Pinpoint the cell where the given text exists, returning its [x, y] midpoint coordinate. 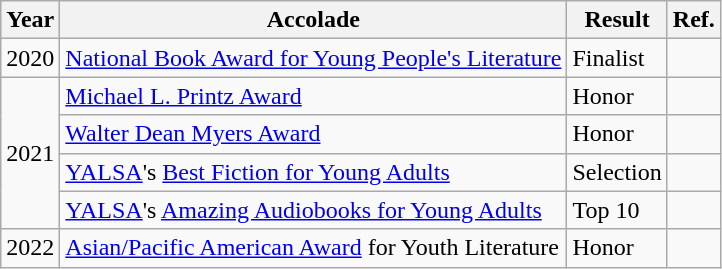
Ref. [694, 20]
Accolade [314, 20]
2022 [30, 248]
Selection [617, 172]
YALSA's Best Fiction for Young Adults [314, 172]
National Book Award for Young People's Literature [314, 58]
YALSA's Amazing Audiobooks for Young Adults [314, 210]
2020 [30, 58]
Result [617, 20]
Year [30, 20]
2021 [30, 153]
Finalist [617, 58]
Walter Dean Myers Award [314, 134]
Top 10 [617, 210]
Asian/Pacific American Award for Youth Literature [314, 248]
Michael L. Printz Award [314, 96]
